Find where the given text appears and provide that cell's center as [x, y] coordinate. 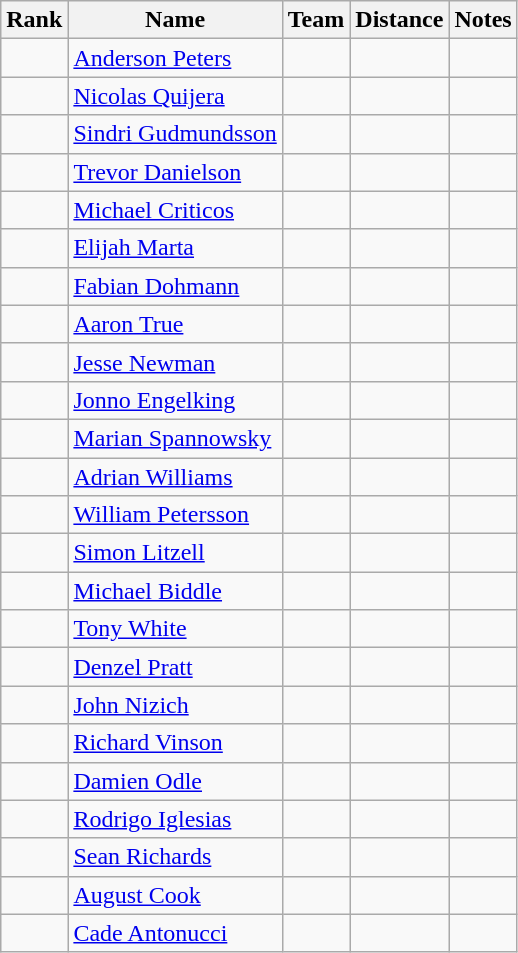
Michael Biddle [175, 591]
Michael Criticos [175, 210]
August Cook [175, 895]
Fabian Dohmann [175, 286]
Aaron True [175, 324]
Cade Antonucci [175, 933]
Denzel Pratt [175, 667]
Richard Vinson [175, 743]
Sean Richards [175, 857]
Rank [34, 20]
Team [316, 20]
Elijah Marta [175, 248]
Name [175, 20]
Distance [400, 20]
Marian Spannowsky [175, 438]
Nicolas Quijera [175, 96]
Adrian Williams [175, 477]
Simon Litzell [175, 553]
William Petersson [175, 515]
Anderson Peters [175, 58]
Jonno Engelking [175, 400]
Notes [483, 20]
Jesse Newman [175, 362]
Tony White [175, 629]
Sindri Gudmundsson [175, 134]
Rodrigo Iglesias [175, 819]
Damien Odle [175, 781]
John Nizich [175, 705]
Trevor Danielson [175, 172]
